Locate the cell with the specified text and output its (x, y) center coordinate. 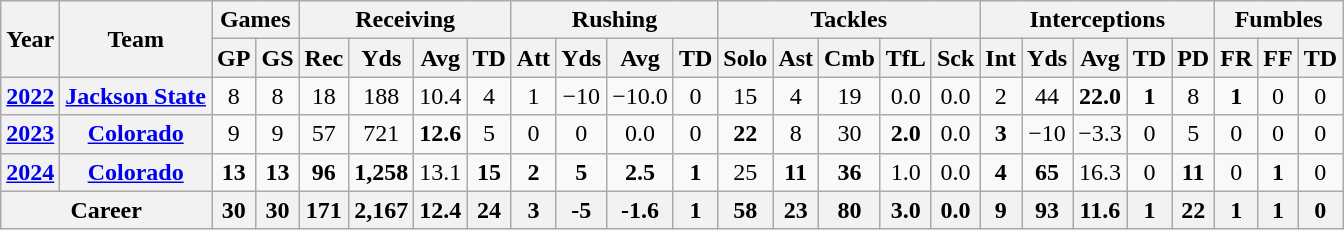
2023 (30, 134)
Tackles (849, 20)
96 (324, 172)
25 (746, 172)
2022 (30, 96)
23 (796, 210)
-5 (582, 210)
1.0 (906, 172)
Rushing (614, 20)
GS (278, 58)
12.6 (440, 134)
FR (1236, 58)
58 (746, 210)
93 (1048, 210)
Games (256, 20)
Att (533, 58)
44 (1048, 96)
Team (136, 39)
2.5 (640, 172)
1,258 (382, 172)
11.6 (1100, 210)
Fumbles (1279, 20)
FF (1278, 58)
Career (106, 210)
-1.6 (640, 210)
188 (382, 96)
13.1 (440, 172)
2024 (30, 172)
171 (324, 210)
Rec (324, 58)
12.4 (440, 210)
GP (234, 58)
Cmb (850, 58)
2,167 (382, 210)
721 (382, 134)
10.4 (440, 96)
Year (30, 39)
36 (850, 172)
Jackson State (136, 96)
Sck (955, 58)
2.0 (906, 134)
Interceptions (1098, 20)
16.3 (1100, 172)
22.0 (1100, 96)
65 (1048, 172)
−10.0 (640, 96)
PD (1194, 58)
57 (324, 134)
−3.3 (1100, 134)
Int (1001, 58)
Solo (746, 58)
Receiving (405, 20)
3.0 (906, 210)
19 (850, 96)
Ast (796, 58)
18 (324, 96)
24 (489, 210)
TfL (906, 58)
80 (850, 210)
